Search for the cell housing the specified text and yield its [x, y] center coordinate. 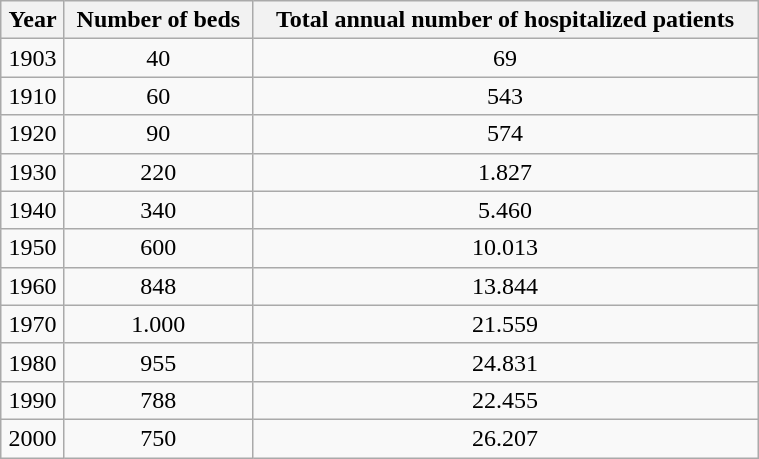
600 [158, 248]
24.831 [504, 362]
1920 [33, 134]
Number of beds [158, 20]
26.207 [504, 438]
Total annual number of hospitalized patients [504, 20]
543 [504, 96]
574 [504, 134]
1960 [33, 286]
21.559 [504, 324]
1980 [33, 362]
955 [158, 362]
848 [158, 286]
1970 [33, 324]
1.827 [504, 172]
60 [158, 96]
13.844 [504, 286]
1990 [33, 400]
1940 [33, 210]
1910 [33, 96]
5.460 [504, 210]
1.000 [158, 324]
1950 [33, 248]
69 [504, 58]
90 [158, 134]
750 [158, 438]
788 [158, 400]
2000 [33, 438]
22.455 [504, 400]
40 [158, 58]
10.013 [504, 248]
Year [33, 20]
340 [158, 210]
1930 [33, 172]
1903 [33, 58]
220 [158, 172]
